Scan for the cell matching the given text and deliver its (x, y) coordinate at center. 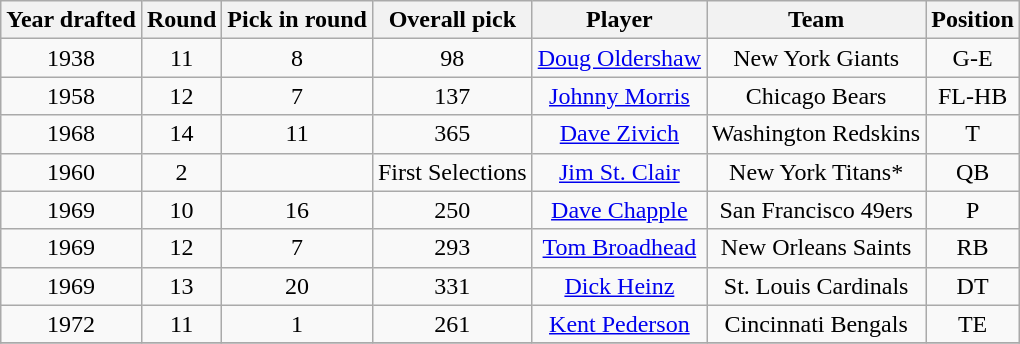
13 (181, 286)
St. Louis Cardinals (816, 286)
1 (298, 324)
1960 (72, 172)
P (973, 210)
1968 (72, 134)
Dick Heinz (619, 286)
Dave Chapple (619, 210)
293 (452, 248)
14 (181, 134)
Team (816, 20)
T (973, 134)
Overall pick (452, 20)
DT (973, 286)
137 (452, 96)
10 (181, 210)
Round (181, 20)
Pick in round (298, 20)
2 (181, 172)
Tom Broadhead (619, 248)
QB (973, 172)
Jim St. Clair (619, 172)
8 (298, 58)
RB (973, 248)
San Francisco 49ers (816, 210)
New York Titans* (816, 172)
First Selections (452, 172)
1972 (72, 324)
New York Giants (816, 58)
261 (452, 324)
FL-HB (973, 96)
Player (619, 20)
Washington Redskins (816, 134)
G-E (973, 58)
20 (298, 286)
1938 (72, 58)
331 (452, 286)
Johnny Morris (619, 96)
Doug Oldershaw (619, 58)
250 (452, 210)
Year drafted (72, 20)
365 (452, 134)
Cincinnati Bengals (816, 324)
New Orleans Saints (816, 248)
Dave Zivich (619, 134)
TE (973, 324)
Position (973, 20)
1958 (72, 96)
Kent Pederson (619, 324)
16 (298, 210)
Chicago Bears (816, 96)
98 (452, 58)
